Find where the given text appears and provide that cell's center as (X, Y) coordinate. 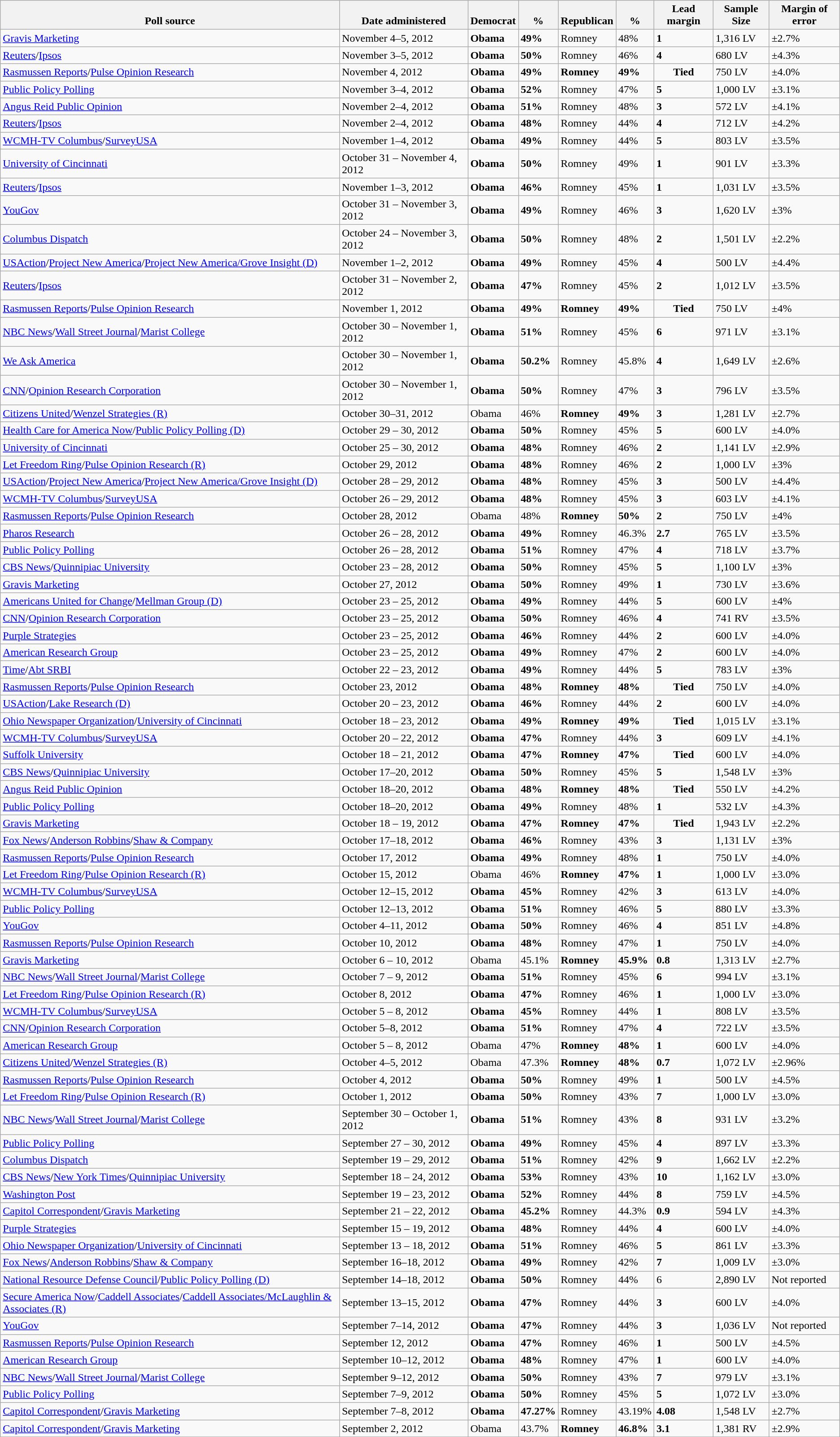
October 31 – November 2, 2012 (403, 285)
Republican (587, 15)
53% (538, 1177)
0.7 (684, 1062)
September 18 – 24, 2012 (403, 1177)
October 23, 2012 (403, 687)
Date administered (403, 15)
October 12–13, 2012 (403, 909)
46.8% (634, 1428)
We Ask America (170, 361)
1,381 RV (741, 1428)
±2.96% (804, 1062)
±3.6% (804, 584)
USAction/Lake Research (D) (170, 704)
680 LV (741, 55)
712 LV (741, 123)
50.2% (538, 361)
Time/Abt SRBI (170, 670)
851 LV (741, 926)
971 LV (741, 332)
897 LV (741, 1143)
September 16–18, 2012 (403, 1262)
1,620 LV (741, 210)
October 27, 2012 (403, 584)
532 LV (741, 806)
594 LV (741, 1211)
September 7–8, 2012 (403, 1411)
609 LV (741, 738)
CBS News/New York Times/Quinnipiac University (170, 1177)
October 17–18, 2012 (403, 840)
October 31 – November 4, 2012 (403, 163)
October 6 – 10, 2012 (403, 960)
613 LV (741, 892)
808 LV (741, 1011)
730 LV (741, 584)
October 12–15, 2012 (403, 892)
October 4–5, 2012 (403, 1062)
45.9% (634, 960)
Poll source (170, 15)
September 21 – 22, 2012 (403, 1211)
1,100 LV (741, 567)
722 LV (741, 1028)
1,141 LV (741, 447)
901 LV (741, 163)
803 LV (741, 140)
±3.7% (804, 550)
741 RV (741, 618)
October 4–11, 2012 (403, 926)
November 3–4, 2012 (403, 89)
September 10–12, 2012 (403, 1360)
±4.8% (804, 926)
October 17–20, 2012 (403, 772)
October 18 – 21, 2012 (403, 755)
September 2, 2012 (403, 1428)
September 12, 2012 (403, 1343)
October 15, 2012 (403, 875)
October 18 – 19, 2012 (403, 823)
47.27% (538, 1411)
Suffolk University (170, 755)
October 5–8, 2012 (403, 1028)
Lead margin (684, 15)
3.1 (684, 1428)
October 8, 2012 (403, 994)
September 15 – 19, 2012 (403, 1228)
765 LV (741, 533)
43.7% (538, 1428)
October 23 – 28, 2012 (403, 567)
September 13–15, 2012 (403, 1302)
45.1% (538, 960)
November 3–5, 2012 (403, 55)
2,890 LV (741, 1279)
Pharos Research (170, 533)
603 LV (741, 499)
November 4–5, 2012 (403, 38)
1,649 LV (741, 361)
Americans United for Change/Mellman Group (D) (170, 601)
10 (684, 1177)
994 LV (741, 977)
October 28, 2012 (403, 516)
718 LV (741, 550)
October 28 – 29, 2012 (403, 482)
4.08 (684, 1411)
±2.6% (804, 361)
1,009 LV (741, 1262)
0.8 (684, 960)
October 24 – November 3, 2012 (403, 239)
759 LV (741, 1194)
Washington Post (170, 1194)
September 13 – 18, 2012 (403, 1245)
1,036 LV (741, 1326)
1,943 LV (741, 823)
1,015 LV (741, 721)
931 LV (741, 1119)
September 27 – 30, 2012 (403, 1143)
45.2% (538, 1211)
October 7 – 9, 2012 (403, 977)
1,162 LV (741, 1177)
November 1–4, 2012 (403, 140)
45.8% (634, 361)
46.3% (634, 533)
October 20 – 22, 2012 (403, 738)
1,501 LV (741, 239)
October 25 – 30, 2012 (403, 447)
0.9 (684, 1211)
1,316 LV (741, 38)
1,012 LV (741, 285)
November 4, 2012 (403, 72)
September 7–9, 2012 (403, 1394)
Margin of error (804, 15)
783 LV (741, 670)
1,313 LV (741, 960)
861 LV (741, 1245)
October 1, 2012 (403, 1096)
Democrat (493, 15)
September 19 – 29, 2012 (403, 1160)
1,131 LV (741, 840)
November 1–2, 2012 (403, 263)
National Resource Defense Council/Public Policy Polling (D) (170, 1279)
Secure America Now/Caddell Associates/Caddell Associates/McLaughlin & Associates (R) (170, 1302)
October 31 – November 3, 2012 (403, 210)
796 LV (741, 390)
1,662 LV (741, 1160)
43.19% (634, 1411)
October 20 – 23, 2012 (403, 704)
October 22 – 23, 2012 (403, 670)
979 LV (741, 1377)
2.7 (684, 533)
572 LV (741, 106)
±3.2% (804, 1119)
1,031 LV (741, 187)
September 9–12, 2012 (403, 1377)
September 14–18, 2012 (403, 1279)
September 7–14, 2012 (403, 1326)
October 18 – 23, 2012 (403, 721)
44.3% (634, 1211)
October 29 – 30, 2012 (403, 430)
November 1–3, 2012 (403, 187)
November 1, 2012 (403, 309)
October 26 – 29, 2012 (403, 499)
October 4, 2012 (403, 1079)
September 19 – 23, 2012 (403, 1194)
September 30 – October 1, 2012 (403, 1119)
Sample Size (741, 15)
October 30–31, 2012 (403, 413)
47.3% (538, 1062)
550 LV (741, 789)
October 10, 2012 (403, 943)
9 (684, 1160)
Health Care for America Now/Public Policy Polling (D) (170, 430)
880 LV (741, 909)
October 29, 2012 (403, 464)
1,281 LV (741, 413)
October 17, 2012 (403, 858)
